Determine the [X, Y] coordinate at the center of the cell enclosing the given text.  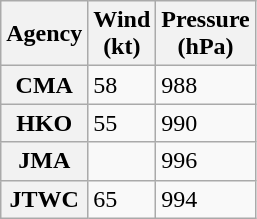
996 [206, 161]
988 [206, 85]
JTWC [44, 199]
994 [206, 199]
Wind(kt) [122, 34]
Agency [44, 34]
65 [122, 199]
CMA [44, 85]
55 [122, 123]
Pressure(hPa) [206, 34]
58 [122, 85]
990 [206, 123]
HKO [44, 123]
JMA [44, 161]
